Capture the cell that displays the provided text and extract its (X, Y) central coordinate. 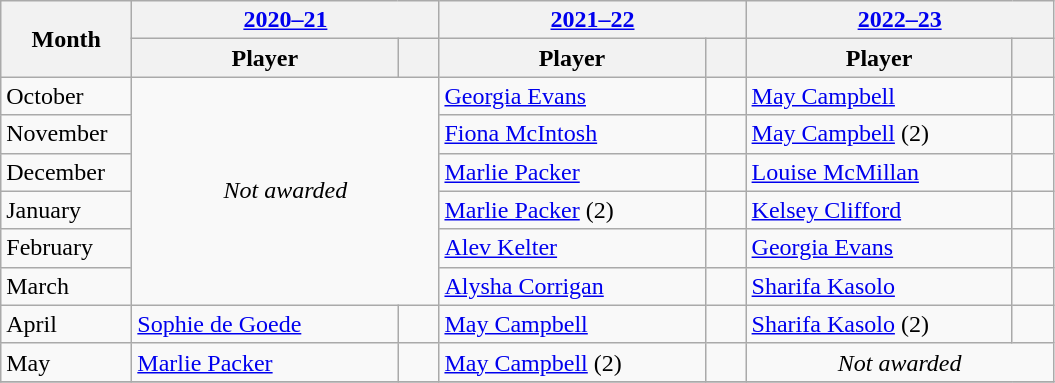
April (66, 324)
January (66, 210)
May (66, 362)
February (66, 248)
Louise McMillan (879, 172)
Marlie Packer (2) (572, 210)
2022–23 (900, 20)
March (66, 286)
Fiona McIntosh (572, 134)
Alysha Corrigan (572, 286)
2021–22 (592, 20)
2020–21 (286, 20)
October (66, 96)
Month (66, 39)
Alev Kelter (572, 248)
Sharifa Kasolo (2) (879, 324)
Sophie de Goede (265, 324)
Kelsey Clifford (879, 210)
Sharifa Kasolo (879, 286)
November (66, 134)
December (66, 172)
